Extract the [x, y] coordinate from the center of the cell holding the provided text.  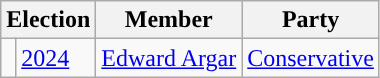
Edward Argar [169, 58]
Party [311, 20]
Conservative [311, 58]
2024 [56, 58]
Election [48, 20]
Member [169, 20]
